Identify which cell holds the provided text, then report its [x, y] central coordinate. 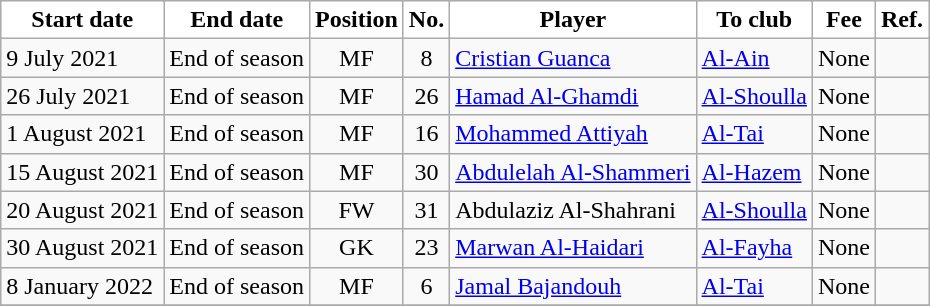
Abdulaziz Al-Shahrani [573, 210]
No. [426, 20]
8 [426, 58]
End date [237, 20]
1 August 2021 [82, 134]
Al-Hazem [754, 172]
Start date [82, 20]
Cristian Guanca [573, 58]
Abdulelah Al-Shammeri [573, 172]
15 August 2021 [82, 172]
26 [426, 96]
Position [357, 20]
30 [426, 172]
Marwan Al-Haidari [573, 248]
To club [754, 20]
GK [357, 248]
23 [426, 248]
8 January 2022 [82, 286]
Hamad Al-Ghamdi [573, 96]
30 August 2021 [82, 248]
Al-Fayha [754, 248]
FW [357, 210]
6 [426, 286]
16 [426, 134]
9 July 2021 [82, 58]
Jamal Bajandouh [573, 286]
Al-Ain [754, 58]
Ref. [902, 20]
Mohammed Attiyah [573, 134]
Fee [844, 20]
Player [573, 20]
31 [426, 210]
20 August 2021 [82, 210]
26 July 2021 [82, 96]
